Return the (X, Y) coordinate for the center point of the cell that contains the specified text.  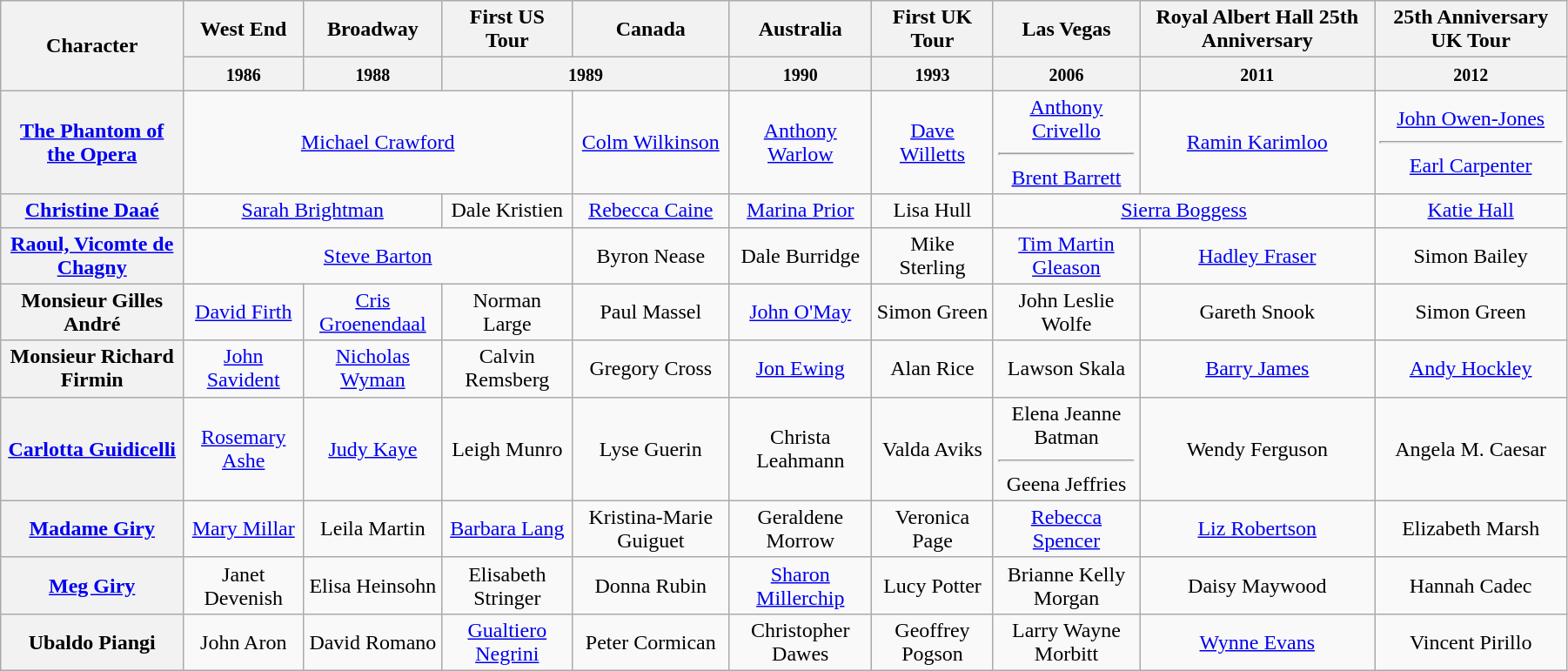
Colm Wilkinson (651, 143)
Leigh Munro (507, 449)
Australia (801, 30)
1993 (933, 74)
Barry James (1257, 369)
Jon Ewing (801, 369)
Christine Daaé (92, 211)
Mary Millar (244, 529)
Geoffrey Pogson (933, 642)
Norman Large (507, 312)
Lawson Skala (1066, 369)
Anthony Warlow (801, 143)
Elena Jeanne Batman Geena Jeffries (1066, 449)
25th Anniversary UK Tour (1471, 30)
Elisabeth Stringer (507, 585)
Barbara Lang (507, 529)
Brianne Kelly Morgan (1066, 585)
1990 (801, 74)
Alan Rice (933, 369)
Dave Willetts (933, 143)
Ubaldo Piangi (92, 642)
Hadley Fraser (1257, 256)
Dale Kristien (507, 211)
Rebecca Spencer (1066, 529)
John O'May (801, 312)
David Romano (372, 642)
Canada (651, 30)
Christopher Dawes (801, 642)
Anthony CrivelloBrent Barrett (1066, 143)
Geraldene Morrow (801, 529)
Byron Nease (651, 256)
Larry Wayne Morbitt (1066, 642)
Angela M. Caesar (1471, 449)
David Firth (244, 312)
Dale Burridge (801, 256)
Janet Devenish (244, 585)
Tim Martin Gleason (1066, 256)
Daisy Maywood (1257, 585)
Vincent Pirillo (1471, 642)
1988 (372, 74)
Wynne Evans (1257, 642)
John Aron (244, 642)
Katie Hall (1471, 211)
Michael Crawford (378, 143)
1989 (586, 74)
Royal Albert Hall 25th Anniversary (1257, 30)
Andy Hockley (1471, 369)
Paul Massel (651, 312)
Rebecca Caine (651, 211)
Sarah Brightman (313, 211)
Liz Robertson (1257, 529)
Judy Kaye (372, 449)
Las Vegas (1066, 30)
First UK Tour (933, 30)
Rosemary Ashe (244, 449)
Leila Martin (372, 529)
Gareth Snook (1257, 312)
Sharon Millerchip (801, 585)
Elizabeth Marsh (1471, 529)
Character (92, 45)
Nicholas Wyman (372, 369)
Broadway (372, 30)
Kristina-Marie Guiguet (651, 529)
Calvin Remsberg (507, 369)
Lisa Hull (933, 211)
Simon Bailey (1471, 256)
Donna Rubin (651, 585)
Gregory Cross (651, 369)
Marina Prior (801, 211)
Cris Groenendaal (372, 312)
2012 (1471, 74)
The Phantom of the Opera (92, 143)
Ramin Karimloo (1257, 143)
John Owen-JonesEarl Carpenter (1471, 143)
2006 (1066, 74)
Carlotta Guidicelli (92, 449)
Valda Aviks (933, 449)
Mike Sterling (933, 256)
2011 (1257, 74)
John Savident (244, 369)
Christa Leahmann (801, 449)
Lyse Guerin (651, 449)
Monsieur Gilles André (92, 312)
Meg Giry (92, 585)
Gualtiero Negrini (507, 642)
John Leslie Wolfe (1066, 312)
Madame Giry (92, 529)
First US Tour (507, 30)
Sierra Boggess (1183, 211)
Monsieur Richard Firmin (92, 369)
Peter Cormican (651, 642)
Wendy Ferguson (1257, 449)
Raoul, Vicomte de Chagny (92, 256)
West End (244, 30)
Hannah Cadec (1471, 585)
Elisa Heinsohn (372, 585)
1986 (244, 74)
Steve Barton (378, 256)
Veronica Page (933, 529)
Lucy Potter (933, 585)
